Return [X, Y] of the center of cell containing provided text 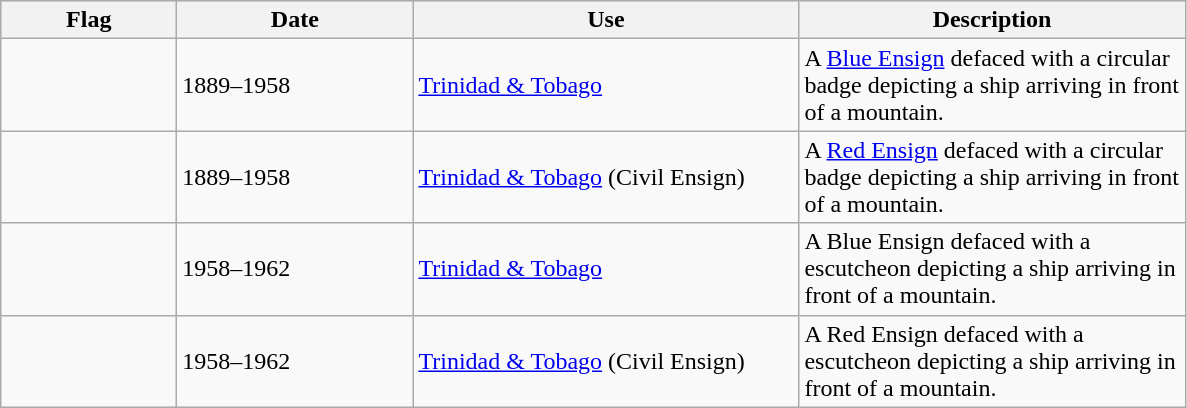
A Red Ensign defaced with a escutcheon depicting a ship arriving in front of a mountain. [992, 361]
Flag [89, 20]
A Red Ensign defaced with a circular badge depicting a ship arriving in front of a mountain. [992, 177]
A Blue Ensign defaced with a circular badge depicting a ship arriving in front of a mountain. [992, 85]
Date [295, 20]
A Blue Ensign defaced with a escutcheon depicting a ship arriving in front of a mountain. [992, 269]
Use [606, 20]
Description [992, 20]
